Locate the cell with the specified text and output its [X, Y] center coordinate. 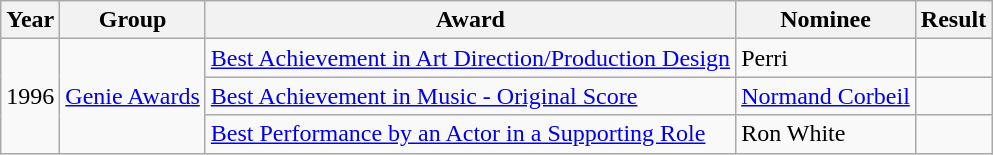
Normand Corbeil [826, 96]
Best Achievement in Music - Original Score [470, 96]
Perri [826, 58]
Best Performance by an Actor in a Supporting Role [470, 134]
Genie Awards [133, 96]
Ron White [826, 134]
Result [953, 20]
Year [30, 20]
Award [470, 20]
Nominee [826, 20]
1996 [30, 96]
Best Achievement in Art Direction/Production Design [470, 58]
Group [133, 20]
